Identify which cell holds the provided text, then report its [X, Y] central coordinate. 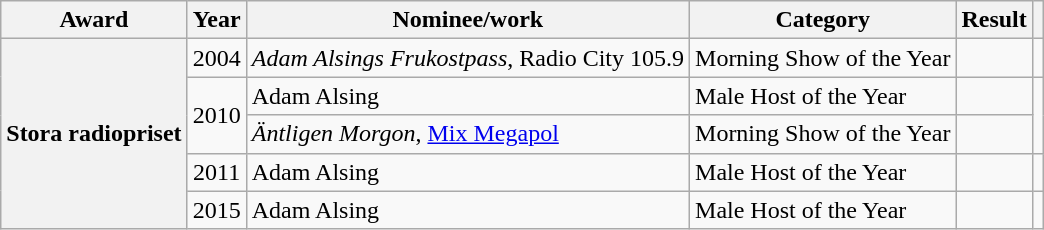
Category [823, 20]
2015 [216, 210]
Adam Alsings Frukostpass, Radio City 105.9 [468, 58]
2011 [216, 172]
Äntligen Morgon, Mix Megapol [468, 134]
Year [216, 20]
2004 [216, 58]
Stora radiopriset [94, 134]
Result [994, 20]
Award [94, 20]
2010 [216, 115]
Nominee/work [468, 20]
